Find where the given text appears and provide that cell's center as (x, y) coordinate. 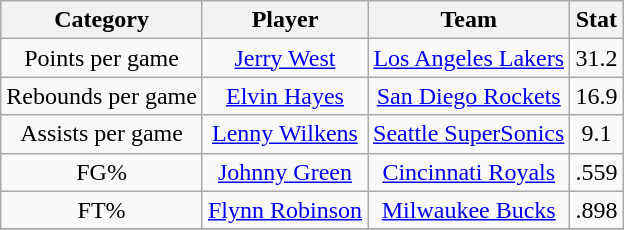
San Diego Rockets (469, 96)
Milwaukee Bucks (469, 210)
Player (284, 20)
Jerry West (284, 58)
.559 (596, 172)
Rebounds per game (102, 96)
Points per game (102, 58)
FG% (102, 172)
Flynn Robinson (284, 210)
.898 (596, 210)
Cincinnati Royals (469, 172)
Stat (596, 20)
Elvin Hayes (284, 96)
Los Angeles Lakers (469, 58)
Lenny Wilkens (284, 134)
9.1 (596, 134)
Johnny Green (284, 172)
31.2 (596, 58)
FT% (102, 210)
Category (102, 20)
Assists per game (102, 134)
16.9 (596, 96)
Team (469, 20)
Seattle SuperSonics (469, 134)
